Provide the (x, y) coordinate of the cell's center where the given text is located.  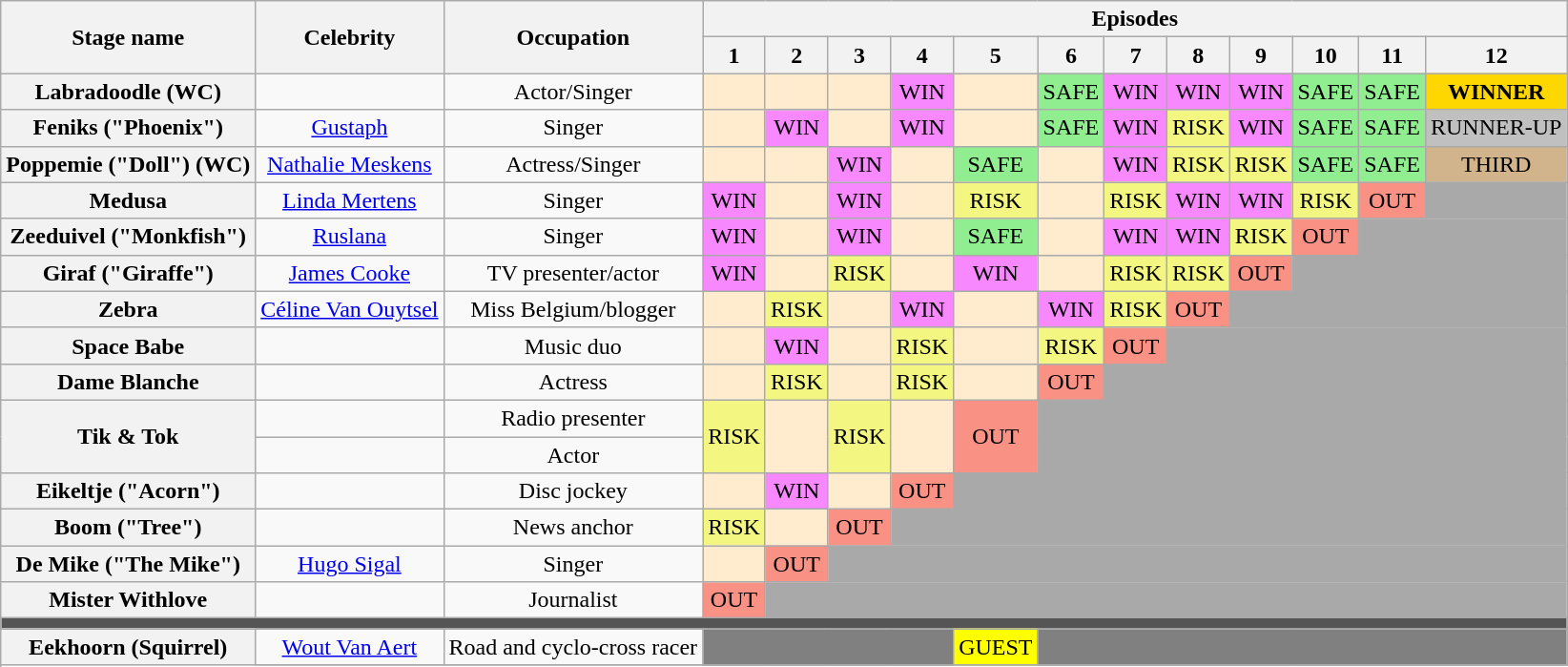
Linda Mertens (349, 200)
WINNER (1496, 92)
Celebrity (349, 37)
Medusa (128, 200)
Tik & Tok (128, 436)
3 (859, 55)
4 (922, 55)
Disc jockey (573, 491)
Journalist (573, 600)
6 (1071, 55)
Actress/Singer (573, 164)
Zeeduivel ("Monkfish") (128, 237)
Radio presenter (573, 418)
Poppemie ("Doll") (WC) (128, 164)
Space Babe (128, 345)
10 (1326, 55)
9 (1261, 55)
Mister Withlove (128, 600)
Actor/Singer (573, 92)
Stage name (128, 37)
Road and cyclo-cross racer (573, 647)
THIRD (1496, 164)
Actress (573, 382)
Eekhoorn (Squirrel) (128, 647)
News anchor (573, 528)
Occupation (573, 37)
7 (1136, 55)
1 (734, 55)
Ruslana (349, 237)
Dame Blanche (128, 382)
RUNNER-UP (1496, 128)
Boom ("Tree") (128, 528)
11 (1393, 55)
Labradoodle (WC) (128, 92)
12 (1496, 55)
GUEST (996, 647)
Giraf ("Giraffe") (128, 273)
Music duo (573, 345)
Episodes (1135, 19)
De Mike ("The Mike") (128, 564)
Zebra (128, 309)
Hugo Sigal (349, 564)
Wout Van Aert (349, 647)
2 (796, 55)
Céline Van Ouytsel (349, 309)
8 (1199, 55)
Miss Belgium/blogger (573, 309)
Gustaph (349, 128)
5 (996, 55)
TV presenter/actor (573, 273)
Actor (573, 455)
Feniks ("Phoenix") (128, 128)
James Cooke (349, 273)
Eikeltje ("Acorn") (128, 491)
Nathalie Meskens (349, 164)
